Return the [X, Y] coordinate for the center point of the cell that contains the specified text.  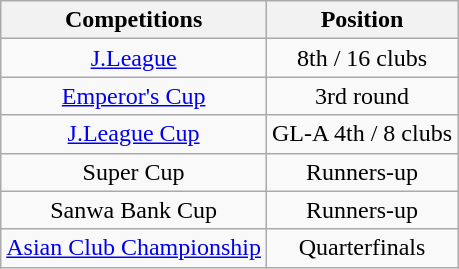
Quarterfinals [362, 248]
8th / 16 clubs [362, 58]
Sanwa Bank Cup [134, 210]
Competitions [134, 20]
GL-A 4th / 8 clubs [362, 134]
Position [362, 20]
Super Cup [134, 172]
Asian Club Championship [134, 248]
J.League Cup [134, 134]
3rd round [362, 96]
J.League [134, 58]
Emperor's Cup [134, 96]
